Extract the (X, Y) coordinate from the center of the cell holding the provided text.  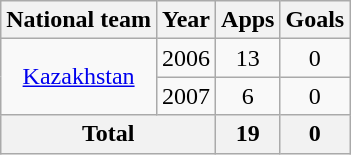
6 (248, 96)
Kazakhstan (79, 77)
Goals (315, 20)
13 (248, 58)
2007 (186, 96)
Year (186, 20)
Total (108, 134)
19 (248, 134)
Apps (248, 20)
National team (79, 20)
2006 (186, 58)
